For the text-containing cell, return its midpoint in (x, y) coordinate format. 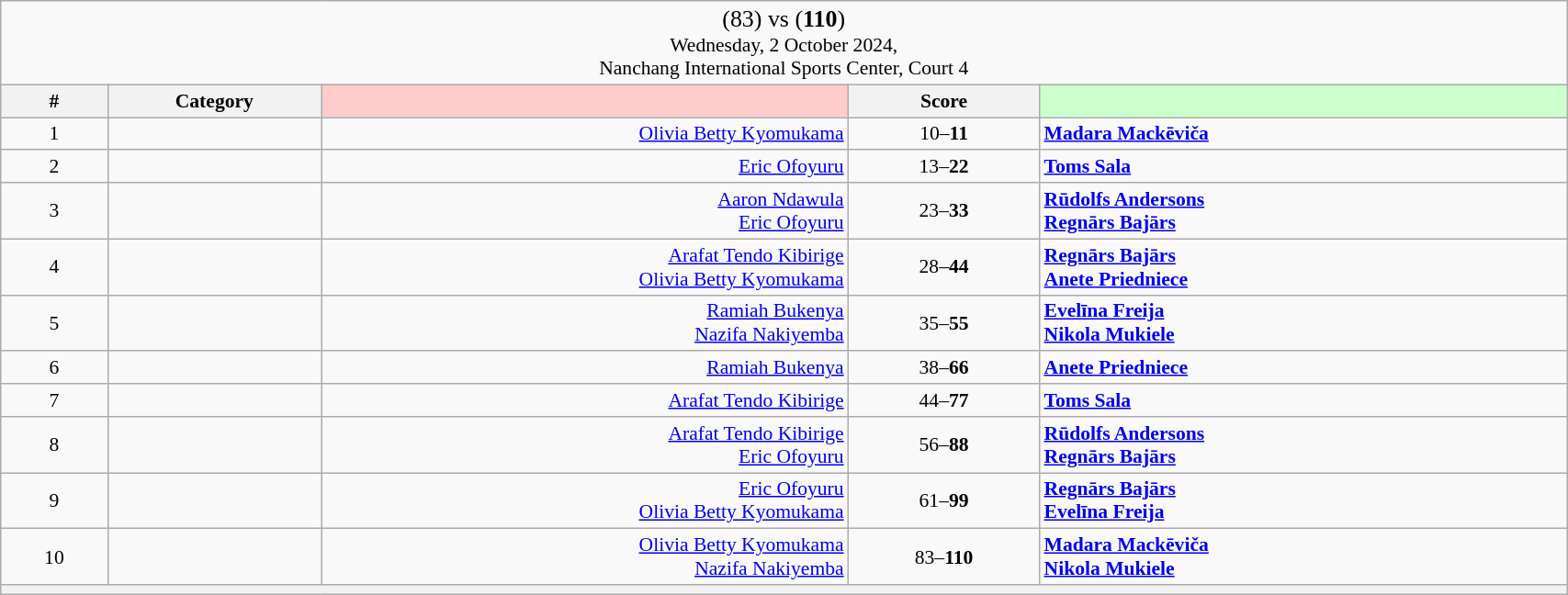
Ramiah Bukenya (585, 368)
38–66 (944, 368)
5 (54, 323)
Arafat Tendo Kibirige Eric Ofoyuru (585, 444)
Madara Mackēviča Nikola Mukiele (1303, 556)
Score (944, 101)
Eric Ofoyuru Olivia Betty Kyomukama (585, 501)
Olivia Betty Kyomukama Nazifa Nakiyemba (585, 556)
Arafat Tendo Kibirige Olivia Betty Kyomukama (585, 266)
(83) vs (110)Wednesday, 2 October 2024, Nanchang International Sports Center, Court 4 (784, 42)
Madara Mackēviča (1303, 134)
9 (54, 501)
2 (54, 167)
10 (54, 556)
6 (54, 368)
35–55 (944, 323)
Regnārs Bajārs Evelīna Freija (1303, 501)
Category (215, 101)
1 (54, 134)
7 (54, 400)
Ramiah Bukenya Nazifa Nakiyemba (585, 323)
8 (54, 444)
56–88 (944, 444)
Evelīna Freija Nikola Mukiele (1303, 323)
Regnārs Bajārs Anete Priedniece (1303, 266)
Anete Priedniece (1303, 368)
23–33 (944, 211)
61–99 (944, 501)
Aaron Ndawula Eric Ofoyuru (585, 211)
83–110 (944, 556)
Olivia Betty Kyomukama (585, 134)
Eric Ofoyuru (585, 167)
10–11 (944, 134)
13–22 (944, 167)
3 (54, 211)
4 (54, 266)
# (54, 101)
Arafat Tendo Kibirige (585, 400)
44–77 (944, 400)
28–44 (944, 266)
